Return [x, y] of the center of cell containing provided text 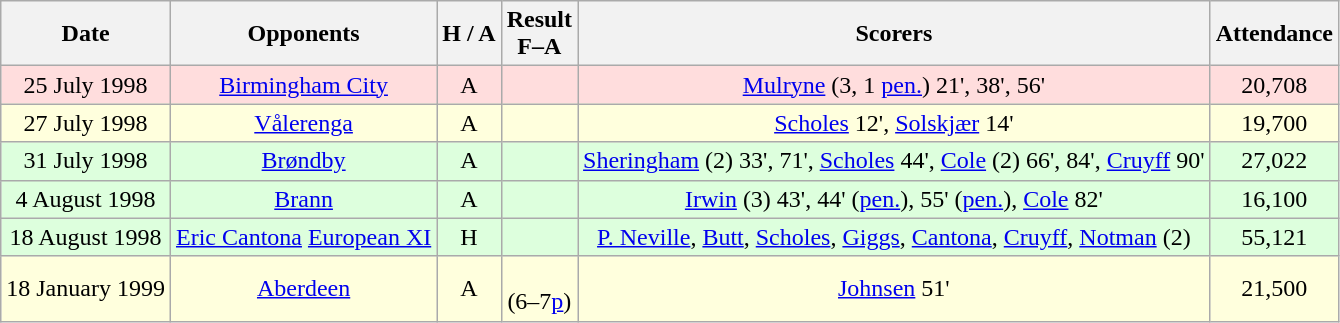
27 July 1998 [86, 123]
Aberdeen [303, 288]
4 August 1998 [86, 199]
Sheringham (2) 33', 71', Scholes 44', Cole (2) 66', 84', Cruyff 90' [894, 161]
P. Neville, Butt, Scholes, Giggs, Cantona, Cruyff, Notman (2) [894, 237]
Mulryne (3, 1 pen.) 21', 38', 56' [894, 85]
31 July 1998 [86, 161]
27,022 [1274, 161]
Brann [303, 199]
20,708 [1274, 85]
H [469, 237]
16,100 [1274, 199]
Scorers [894, 34]
18 January 1999 [86, 288]
Johnsen 51' [894, 288]
Date [86, 34]
Vålerenga [303, 123]
Attendance [1274, 34]
(6–7p) [539, 288]
ResultF–A [539, 34]
18 August 1998 [86, 237]
Irwin (3) 43', 44' (pen.), 55' (pen.), Cole 82' [894, 199]
21,500 [1274, 288]
55,121 [1274, 237]
19,700 [1274, 123]
Brøndby [303, 161]
Scholes 12', Solskjær 14' [894, 123]
Opponents [303, 34]
25 July 1998 [86, 85]
Eric Cantona European XI [303, 237]
H / A [469, 34]
Birmingham City [303, 85]
